Search for the cell housing the specified text and yield its [X, Y] center coordinate. 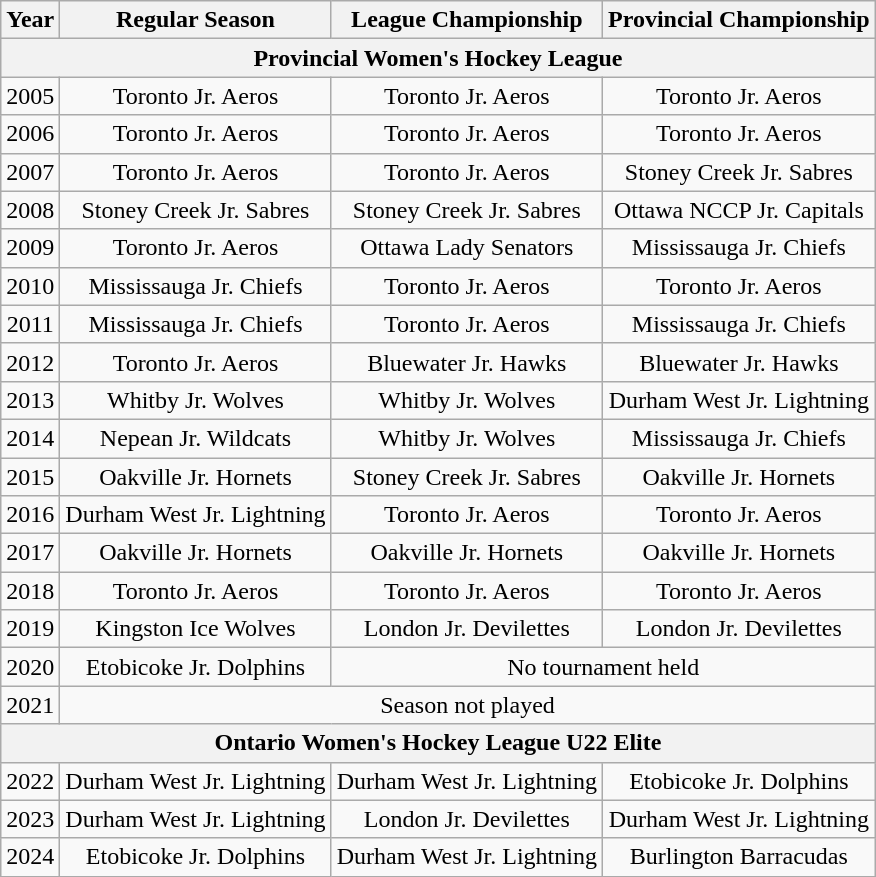
2008 [30, 210]
Ottawa NCCP Jr. Capitals [738, 210]
2009 [30, 248]
No tournament held [603, 667]
2021 [30, 705]
2012 [30, 362]
Burlington Barracudas [738, 857]
Season not played [468, 705]
Provincial Championship [738, 20]
2017 [30, 553]
2020 [30, 667]
Nepean Jr. Wildcats [196, 438]
Regular Season [196, 20]
League Championship [466, 20]
2016 [30, 515]
2005 [30, 96]
2018 [30, 591]
2024 [30, 857]
2006 [30, 134]
2023 [30, 819]
Ottawa Lady Senators [466, 248]
2010 [30, 286]
2011 [30, 324]
Year [30, 20]
2022 [30, 781]
2019 [30, 629]
2007 [30, 172]
Kingston Ice Wolves [196, 629]
Ontario Women's Hockey League U22 Elite [438, 743]
2014 [30, 438]
Provincial Women's Hockey League [438, 58]
2015 [30, 477]
2013 [30, 400]
